Pinpoint the cell where the given text exists, returning its [x, y] midpoint coordinate. 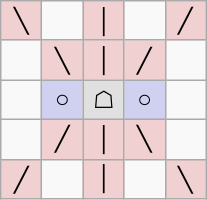
☖ [104, 100]
